Pinpoint the cell where the given text exists, returning its (x, y) midpoint coordinate. 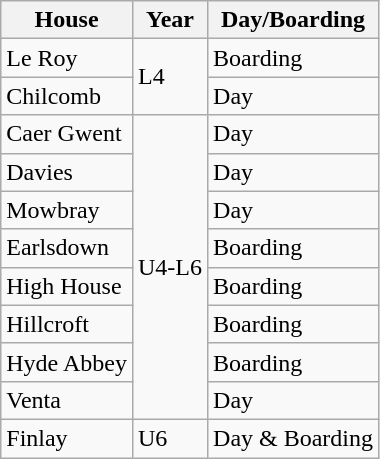
Day & Boarding (294, 438)
Year (170, 20)
U4-L6 (170, 267)
Earlsdown (67, 248)
Le Roy (67, 58)
House (67, 20)
Day/Boarding (294, 20)
Hillcroft (67, 324)
Mowbray (67, 210)
Caer Gwent (67, 134)
Finlay (67, 438)
Venta (67, 400)
Chilcomb (67, 96)
L4 (170, 77)
U6 (170, 438)
Davies (67, 172)
Hyde Abbey (67, 362)
High House (67, 286)
